Scan for the cell matching the given text and deliver its [x, y] coordinate at center. 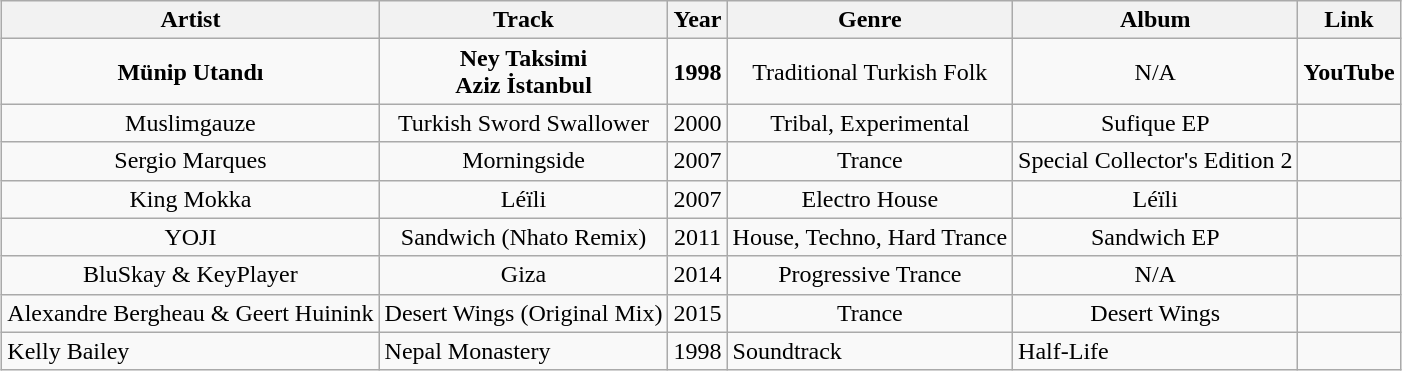
Sandwich EP [1156, 237]
Münip Utandı [190, 72]
Traditional Turkish Folk [870, 72]
Tribal, Experimental [870, 123]
YOJI [190, 237]
Special Collector's Edition 2 [1156, 161]
Year [698, 20]
Progressive Trance [870, 275]
Sergio Marques [190, 161]
Nepal Monastery [524, 351]
Soundtrack [870, 351]
YouTube [1349, 72]
Artist [190, 20]
Morningside [524, 161]
Kelly Bailey [190, 351]
Album [1156, 20]
2014 [698, 275]
Track [524, 20]
Half-Life [1156, 351]
King Mokka [190, 199]
Ney Taksimi Aziz İstanbul [524, 72]
2011 [698, 237]
BluSkay & KeyPlayer [190, 275]
Turkish Sword Swallower [524, 123]
Alexandre Bergheau & Geert Huinink [190, 313]
Muslimgauze [190, 123]
2000 [698, 123]
House, Techno, Hard Trance [870, 237]
Genre [870, 20]
Desert Wings (Original Mix) [524, 313]
Sufique EP [1156, 123]
2015 [698, 313]
Sandwich (Nhato Remix) [524, 237]
Electro House [870, 199]
Desert Wings [1156, 313]
Link [1349, 20]
Giza [524, 275]
